Provide the (x, y) coordinate of the cell's center where the given text is located.  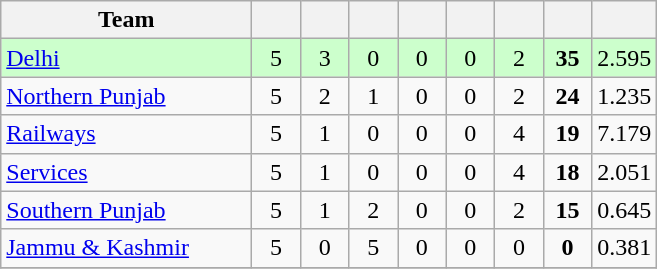
Jammu & Kashmir (126, 248)
7.179 (624, 134)
Team (126, 20)
Railways (126, 134)
Southern Punjab (126, 210)
Northern Punjab (126, 96)
2.595 (624, 58)
Services (126, 172)
35 (568, 58)
0.381 (624, 248)
0.645 (624, 210)
Delhi (126, 58)
19 (568, 134)
1.235 (624, 96)
15 (568, 210)
18 (568, 172)
24 (568, 96)
3 (324, 58)
2.051 (624, 172)
